Pinpoint the cell where the given text exists, returning its (x, y) midpoint coordinate. 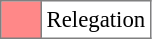
Relegation (96, 20)
